Identify which cell holds the provided text, then report its [x, y] central coordinate. 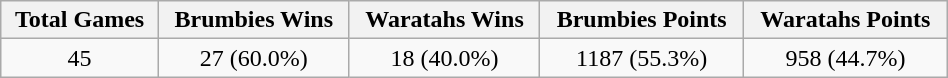
27 (60.0%) [254, 58]
Waratahs Points [846, 20]
18 (40.0%) [444, 58]
Brumbies Points [642, 20]
Waratahs Wins [444, 20]
958 (44.7%) [846, 58]
Brumbies Wins [254, 20]
Total Games [80, 20]
45 [80, 58]
1187 (55.3%) [642, 58]
